Find where the given text appears and provide that cell's center as [x, y] coordinate. 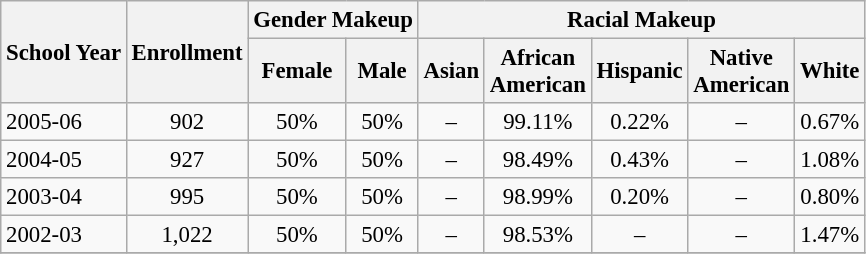
Female [297, 72]
Enrollment [187, 52]
2002-03 [64, 235]
1.47% [830, 235]
School Year [64, 52]
Asian [451, 72]
98.53% [538, 235]
Native American [742, 72]
99.11% [538, 122]
Hispanic [640, 72]
White [830, 72]
995 [187, 197]
902 [187, 122]
0.43% [640, 160]
2005-06 [64, 122]
0.67% [830, 122]
0.20% [640, 197]
927 [187, 160]
Male [382, 72]
Racial Makeup [642, 20]
98.49% [538, 160]
2003-04 [64, 197]
African American [538, 72]
98.99% [538, 197]
2004-05 [64, 160]
0.22% [640, 122]
1,022 [187, 235]
0.80% [830, 197]
1.08% [830, 160]
Gender Makeup [333, 20]
